Detect which cell encompasses the target text, then output its [X, Y] center coordinate. 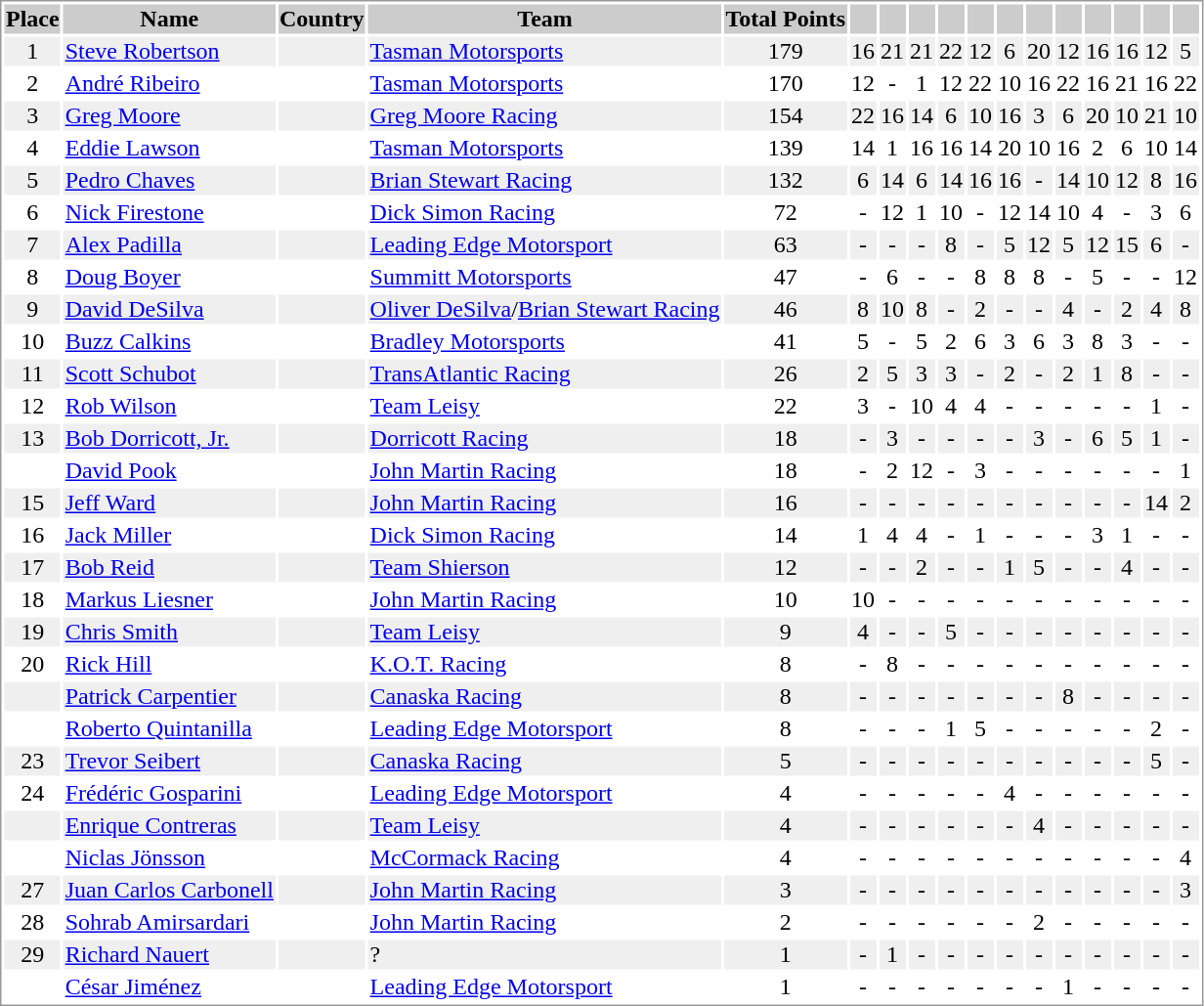
K.O.T. Racing [545, 664]
26 [786, 374]
Enrique Contreras [169, 826]
7 [32, 245]
Doug Boyer [169, 277]
11 [32, 374]
Place [32, 19]
TransAtlantic Racing [545, 374]
Juan Carlos Carbonell [169, 891]
19 [32, 633]
72 [786, 212]
Jeff Ward [169, 503]
28 [32, 922]
Team [545, 19]
47 [786, 277]
27 [32, 891]
Roberto Quintanilla [169, 728]
139 [786, 148]
Richard Nauert [169, 955]
Brian Stewart Racing [545, 181]
Dorricott Racing [545, 439]
Team Shierson [545, 568]
46 [786, 310]
Scott Schubot [169, 374]
Buzz Calkins [169, 341]
132 [786, 181]
Country [322, 19]
Patrick Carpentier [169, 697]
63 [786, 245]
McCormack Racing [545, 857]
179 [786, 52]
Bob Dorricott, Jr. [169, 439]
41 [786, 341]
Chris Smith [169, 633]
Markus Liesner [169, 599]
Name [169, 19]
Greg Moore Racing [545, 116]
? [545, 955]
André Ribeiro [169, 83]
Bradley Motorsports [545, 341]
Frédéric Gosparini [169, 793]
170 [786, 83]
César Jiménez [169, 986]
17 [32, 568]
Rob Wilson [169, 406]
David Pook [169, 470]
Bob Reid [169, 568]
Steve Robertson [169, 52]
154 [786, 116]
Pedro Chaves [169, 181]
24 [32, 793]
Summitt Motorsports [545, 277]
Nick Firestone [169, 212]
Jack Miller [169, 535]
Niclas Jönsson [169, 857]
Oliver DeSilva/Brian Stewart Racing [545, 310]
23 [32, 762]
Eddie Lawson [169, 148]
Rick Hill [169, 664]
13 [32, 439]
Total Points [786, 19]
Greg Moore [169, 116]
Sohrab Amirsardari [169, 922]
29 [32, 955]
David DeSilva [169, 310]
Trevor Seibert [169, 762]
Alex Padilla [169, 245]
